From the cell containing the given text, extract its center point as (x, y) coordinate. 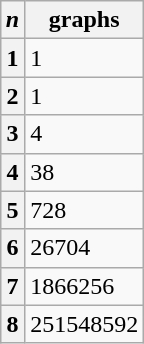
7 (12, 286)
n (12, 20)
38 (84, 172)
5 (12, 210)
6 (12, 248)
1866256 (84, 286)
728 (84, 210)
26704 (84, 248)
3 (12, 134)
8 (12, 324)
2 (12, 96)
251548592 (84, 324)
graphs (84, 20)
